Pinpoint the cell where the given text exists, returning its (x, y) midpoint coordinate. 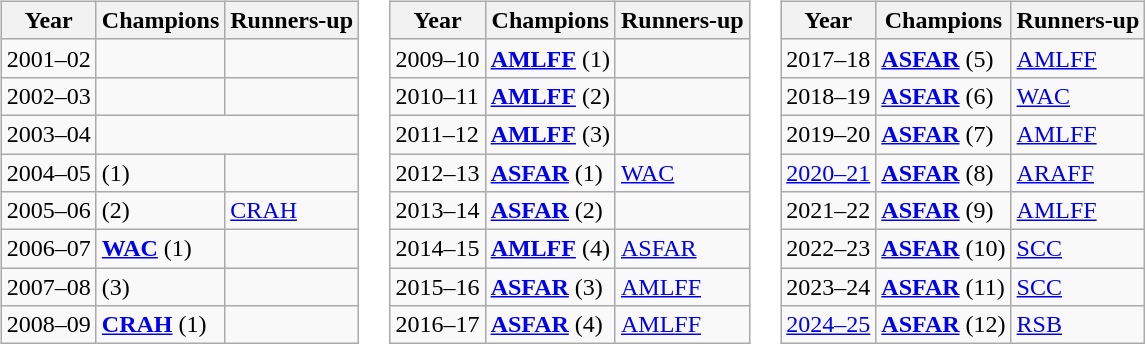
AMLFF (2) (550, 96)
ASFAR (7) (944, 134)
ASFAR (5) (944, 58)
ASFAR (682, 249)
2007–08 (48, 287)
ASFAR (10) (944, 249)
2010–11 (438, 96)
2005–06 (48, 211)
2006–07 (48, 249)
ASFAR (9) (944, 211)
2020–21 (828, 173)
2011–12 (438, 134)
2022–23 (828, 249)
CRAH (292, 211)
ASFAR (3) (550, 287)
RSB (1078, 325)
ASFAR (8) (944, 173)
(3) (160, 287)
AMLFF (4) (550, 249)
ASFAR (2) (550, 211)
2004–05 (48, 173)
2024–25 (828, 325)
ASFAR (6) (944, 96)
ASFAR (1) (550, 173)
(2) (160, 211)
2019–20 (828, 134)
AMLFF (3) (550, 134)
2003–04 (48, 134)
2001–02 (48, 58)
CRAH (1) (160, 325)
2015–16 (438, 287)
2017–18 (828, 58)
2009–10 (438, 58)
ASFAR (11) (944, 287)
2021–22 (828, 211)
AMLFF (1) (550, 58)
2018–19 (828, 96)
WAC (1) (160, 249)
ASFAR (4) (550, 325)
2008–09 (48, 325)
2014–15 (438, 249)
2023–24 (828, 287)
2002–03 (48, 96)
(1) (160, 173)
2012–13 (438, 173)
2016–17 (438, 325)
2013–14 (438, 211)
ARAFF (1078, 173)
ASFAR (12) (944, 325)
